Find where the given text appears and provide that cell's center as (x, y) coordinate. 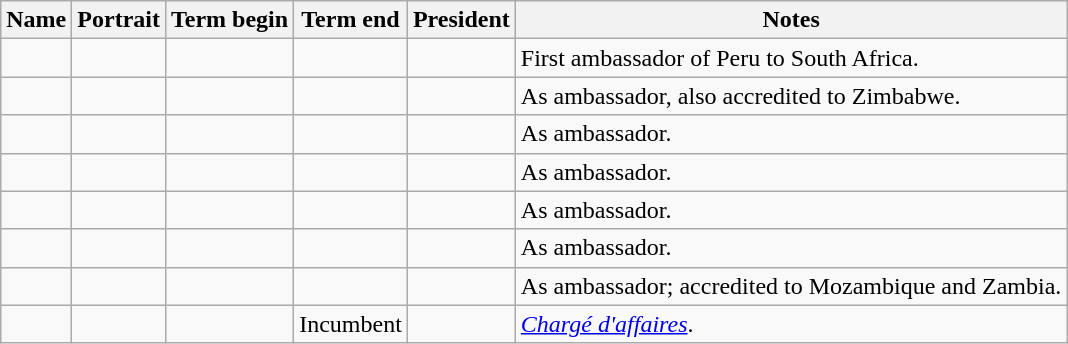
Incumbent (351, 324)
Name (36, 20)
Portrait (119, 20)
Term end (351, 20)
Term begin (229, 20)
First ambassador of Peru to South Africa. (791, 58)
As ambassador, also accredited to Zimbabwe. (791, 96)
Chargé d'affaires. (791, 324)
President (461, 20)
As ambassador; accredited to Mozambique and Zambia. (791, 286)
Notes (791, 20)
